From the cell containing the given text, extract its center point as (X, Y) coordinate. 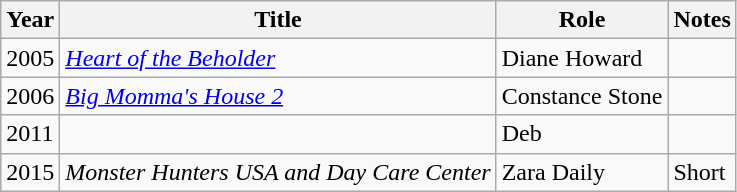
Deb (582, 134)
Diane Howard (582, 58)
Title (278, 20)
Short (702, 172)
Heart of the Beholder (278, 58)
Big Momma's House 2 (278, 96)
Role (582, 20)
2011 (30, 134)
Monster Hunters USA and Day Care Center (278, 172)
2006 (30, 96)
Year (30, 20)
Constance Stone (582, 96)
2015 (30, 172)
Notes (702, 20)
2005 (30, 58)
Zara Daily (582, 172)
